Scan for the cell matching the given text and deliver its [x, y] coordinate at center. 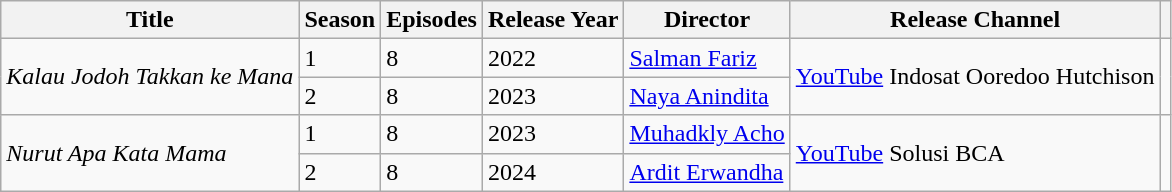
Director [707, 20]
YouTube Solusi BCA [975, 153]
Naya Anindita [707, 96]
Kalau Jodoh Takkan ke Mana [150, 77]
Title [150, 20]
Release Year [552, 20]
Muhadkly Acho [707, 134]
2024 [552, 172]
Ardit Erwandha [707, 172]
2022 [552, 58]
Episodes [432, 20]
Release Channel [975, 20]
Nurut Apa Kata Mama [150, 153]
YouTube Indosat Ooredoo Hutchison [975, 77]
Season [340, 20]
Salman Fariz [707, 58]
